Identify which cell holds the provided text, then report its (X, Y) central coordinate. 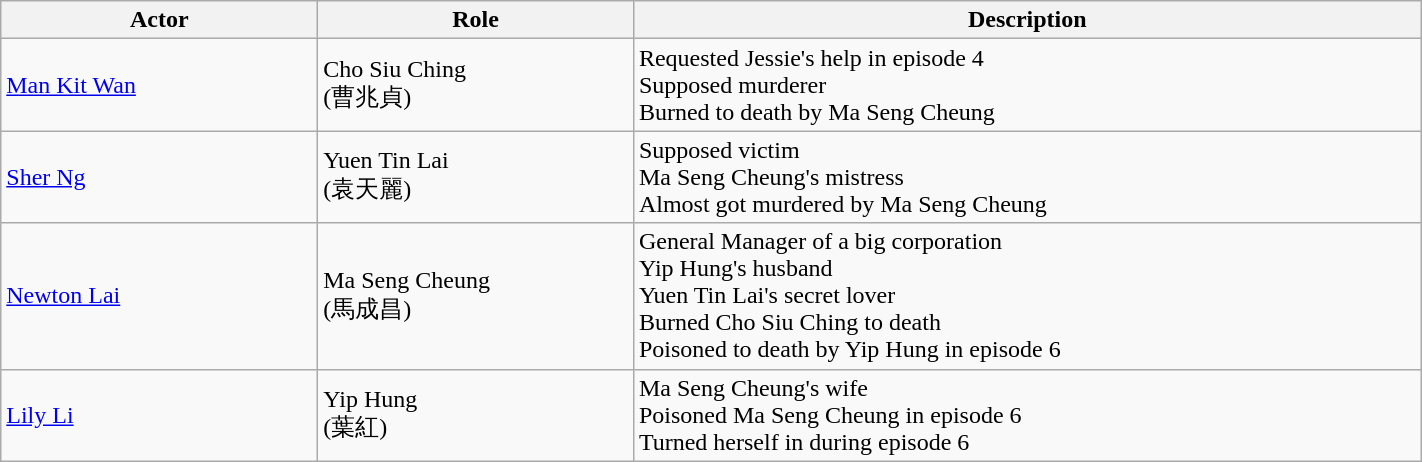
Yip Hung(葉紅) (476, 415)
Ma Seng Cheung's wifePoisoned Ma Seng Cheung in episode 6Turned herself in during episode 6 (1027, 415)
Actor (160, 20)
Man Kit Wan (160, 85)
Role (476, 20)
Requested Jessie's help in episode 4Supposed murdererBurned to death by Ma Seng Cheung (1027, 85)
Sher Ng (160, 177)
Description (1027, 20)
Newton Lai (160, 296)
Lily Li (160, 415)
Cho Siu Ching(曹兆貞) (476, 85)
Ma Seng Cheung(馬成昌) (476, 296)
Yuen Tin Lai(袁天麗) (476, 177)
Supposed victimMa Seng Cheung's mistressAlmost got murdered by Ma Seng Cheung (1027, 177)
